Detect which cell encompasses the target text, then output its [X, Y] center coordinate. 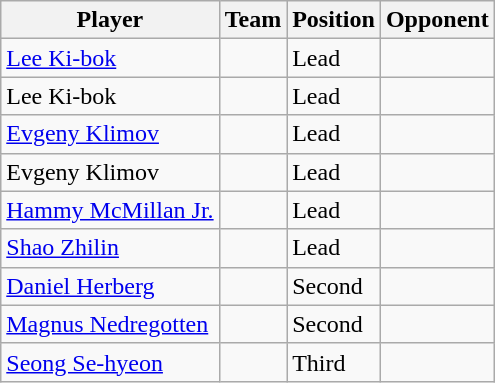
Shao Zhilin [110, 248]
Hammy McMillan Jr. [110, 210]
Player [110, 20]
Magnus Nedregotten [110, 324]
Opponent [437, 20]
Team [253, 20]
Daniel Herberg [110, 286]
Third [334, 362]
Position [334, 20]
Seong Se-hyeon [110, 362]
